Return the [X, Y] coordinate for the center point of the cell that contains the specified text.  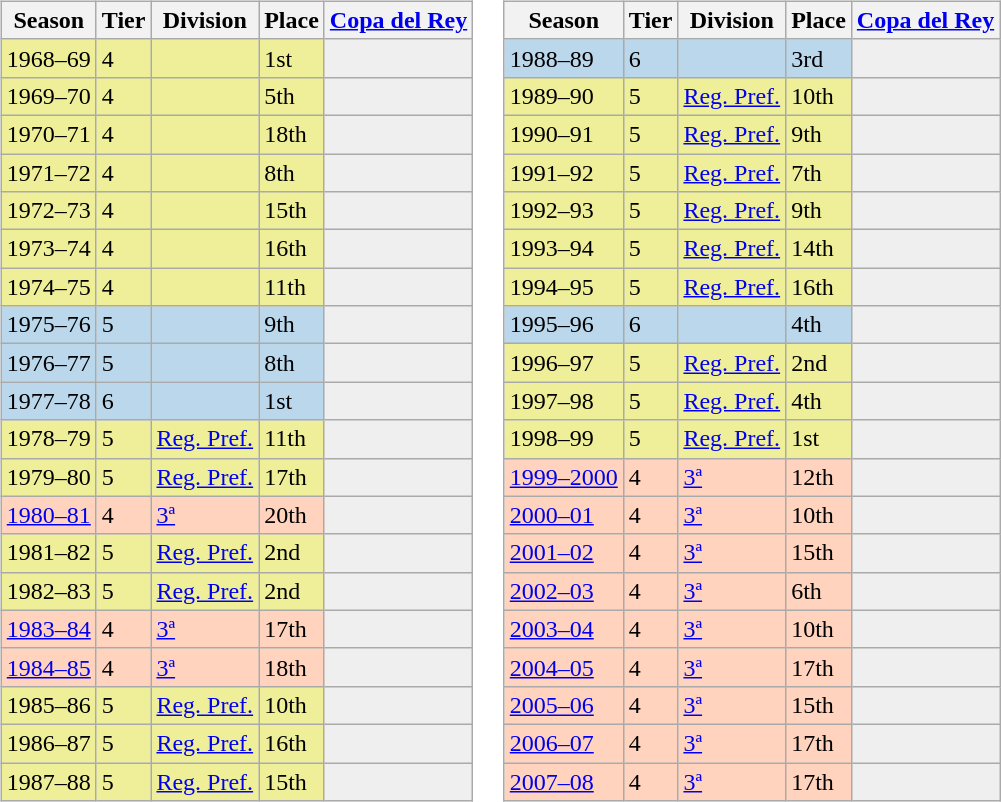
1969–70 [48, 96]
3rd [819, 58]
1982–83 [48, 591]
1991–92 [564, 173]
2000–01 [564, 515]
1968–69 [48, 58]
1994–95 [564, 287]
2001–02 [564, 553]
1971–72 [48, 173]
12th [819, 477]
14th [819, 249]
1984–85 [48, 667]
1992–93 [564, 211]
2003–04 [564, 629]
1979–80 [48, 477]
1981–82 [48, 553]
1986–87 [48, 743]
1988–89 [564, 58]
2007–08 [564, 781]
1983–84 [48, 629]
2004–05 [564, 667]
1978–79 [48, 439]
1985–86 [48, 705]
1976–77 [48, 363]
7th [819, 173]
1987–88 [48, 781]
6th [819, 591]
1973–74 [48, 249]
2006–07 [564, 743]
2005–06 [564, 705]
2002–03 [564, 591]
1999–2000 [564, 477]
1993–94 [564, 249]
1996–97 [564, 363]
1989–90 [564, 96]
1975–76 [48, 325]
1970–71 [48, 134]
1972–73 [48, 211]
1990–91 [564, 134]
1998–99 [564, 439]
5th [292, 96]
20th [292, 515]
1997–98 [564, 401]
1980–81 [48, 515]
1995–96 [564, 325]
1977–78 [48, 401]
1974–75 [48, 287]
